Output the (x, y) coordinate of the center of the cell containing the given text.  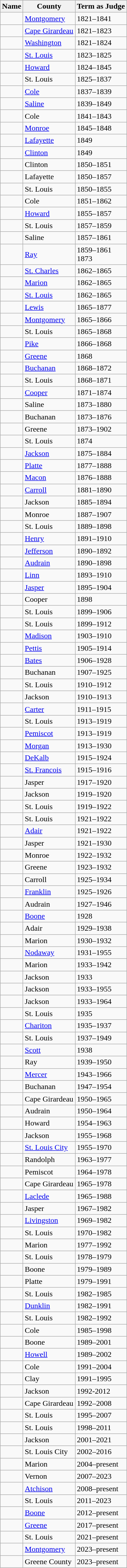
Name (12, 6)
1992-2012 (101, 1391)
1859–18611873 (101, 254)
Vernon (49, 1476)
2011–2023 (101, 1500)
Franklin (49, 892)
2001–2021 (101, 1440)
2008–present (101, 1488)
Bates (49, 660)
1998–2011 (101, 1428)
2007–2023 (101, 1476)
1899–1906 (101, 612)
1939–1950 (101, 1062)
1871–1874 (101, 393)
Nodaway (49, 953)
1979–1991 (101, 1281)
1933–1964 (101, 1001)
1857–1861 (101, 238)
1868–1871 (101, 380)
1868 (101, 356)
Howell (49, 1355)
1850–1855 (101, 189)
1964–1978 (101, 1172)
1881–1890 (101, 490)
Mercer (49, 1074)
1895–1904 (101, 587)
Linn (49, 575)
St. Francois (49, 770)
Morgan (49, 746)
1874 (101, 441)
1899–1912 (101, 624)
1970–1982 (101, 1233)
1866–1868 (101, 344)
1821–1841 (101, 19)
1913–1930 (101, 746)
1931–1955 (101, 953)
County (49, 6)
1851–1862 (101, 201)
1923–1932 (101, 867)
1929–1938 (101, 928)
Carter (49, 709)
1938 (101, 1050)
1903–1910 (101, 636)
1865–1868 (101, 331)
1991–2004 (101, 1367)
1933–1942 (101, 965)
1821–1824 (101, 43)
1967–1982 (101, 1208)
2004–present (101, 1464)
1865–1877 (101, 307)
1841–1843 (101, 116)
1927–1946 (101, 904)
1857–1859 (101, 226)
2002–2016 (101, 1452)
1850–1857 (101, 177)
1915–1924 (101, 758)
Randolph (49, 1160)
Atchison (49, 1488)
1921–1930 (101, 843)
1955–1970 (101, 1148)
1824–1845 (101, 67)
1982–1992 (101, 1318)
1925–1926 (101, 892)
Chariton (49, 1026)
Madison (49, 636)
1963–1977 (101, 1160)
Pettis (49, 648)
2017–present (101, 1525)
1919–1922 (101, 807)
Lewis (49, 307)
Clay (49, 1379)
1876–1888 (101, 478)
1985–1998 (101, 1330)
1855–1857 (101, 213)
1991–1995 (101, 1379)
1893–1910 (101, 575)
1850–1851 (101, 165)
1823–1825 (101, 55)
1954–1963 (101, 1123)
1890–1892 (101, 551)
1930–1932 (101, 940)
1947–1954 (101, 1086)
1911–1915 (101, 709)
1933–1955 (101, 989)
1943–1966 (101, 1074)
Pike (49, 344)
1979–1989 (101, 1269)
Term as Judge (101, 6)
1995–2007 (101, 1415)
1989–2001 (101, 1342)
1887–1907 (101, 514)
Dunklin (49, 1306)
2012–present (101, 1513)
1925–1934 (101, 880)
Macon (49, 478)
DeKalb (49, 758)
1982–1985 (101, 1293)
Washington (49, 43)
1873–1902 (101, 429)
1969–1982 (101, 1221)
1992–2008 (101, 1403)
2021–present (101, 1537)
1965–1988 (101, 1196)
St. Charles (49, 271)
1955–1968 (101, 1135)
1821–1823 (101, 31)
1825–1837 (101, 79)
1915–1916 (101, 770)
1877–1888 (101, 466)
1845–1848 (101, 128)
Greene County (49, 1562)
1898 (101, 600)
Livingston (49, 1221)
Jefferson (49, 551)
1922–1932 (101, 855)
1873–1880 (101, 405)
1933 (101, 977)
1989–2002 (101, 1355)
Henry (49, 538)
1885–1894 (101, 502)
1905–1914 (101, 648)
1875–1884 (101, 453)
1928 (101, 916)
1919–1920 (101, 794)
1891–1910 (101, 538)
1982–1991 (101, 1306)
1907–1925 (101, 673)
1935–1937 (101, 1026)
1873–1876 (101, 417)
1906–1928 (101, 660)
1910–1913 (101, 697)
1889–1898 (101, 526)
1965–1978 (101, 1184)
1937–1949 (101, 1038)
1977–1992 (101, 1245)
1837–1839 (101, 92)
1910–1912 (101, 685)
1978–1979 (101, 1257)
Laclede (49, 1196)
1950–1965 (101, 1099)
1935 (101, 1014)
1865–1866 (101, 319)
1950–1964 (101, 1111)
1839–1849 (101, 104)
1868–1872 (101, 368)
1917–1920 (101, 782)
1890–1898 (101, 563)
Scott (49, 1050)
